Provide the (x, y) coordinate of the cell's center where the given text is located.  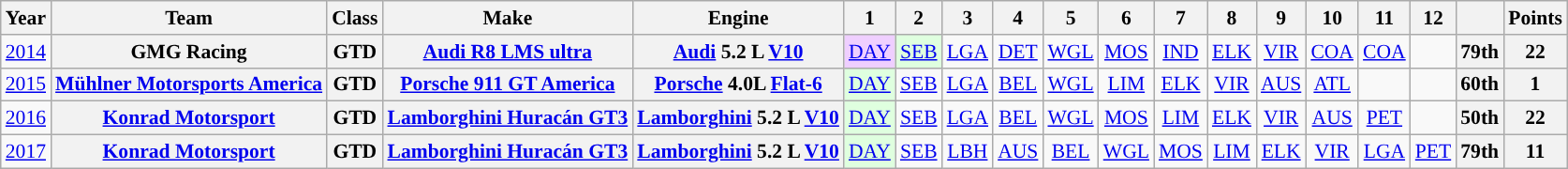
6 (1126, 18)
IND (1180, 52)
10 (1332, 18)
Porsche 4.0L Flat-6 (738, 84)
7 (1180, 18)
8 (1232, 18)
2 (919, 18)
Audi 5.2 L V10 (738, 52)
50th (1480, 118)
Mühlner Motorsports America (189, 84)
LBH (968, 152)
12 (1433, 18)
Porsche 911 GT America (508, 84)
2015 (26, 84)
2016 (26, 118)
4 (1017, 18)
ATL (1332, 84)
GMG Racing (189, 52)
3 (968, 18)
DET (1017, 52)
Engine (738, 18)
2017 (26, 152)
60th (1480, 84)
Team (189, 18)
Year (26, 18)
5 (1070, 18)
Points (1535, 18)
9 (1281, 18)
2014 (26, 52)
Class (354, 18)
Make (508, 18)
Audi R8 LMS ultra (508, 52)
